Pinpoint the cell where the given text exists, returning its (X, Y) midpoint coordinate. 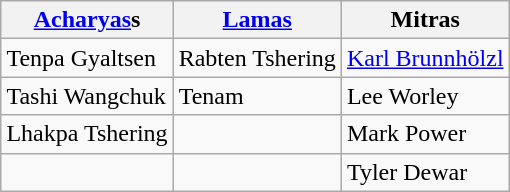
Acharyass (87, 20)
Tyler Dewar (425, 172)
Mark Power (425, 134)
Tashi Wangchuk (87, 96)
Mitras (425, 20)
Lee Worley (425, 96)
Karl Brunnhölzl (425, 58)
Lamas (257, 20)
Rabten Tshering (257, 58)
Tenpa Gyaltsen (87, 58)
Lhakpa Tshering (87, 134)
Tenam (257, 96)
